Output the (x, y) coordinate of the center of the cell containing the given text.  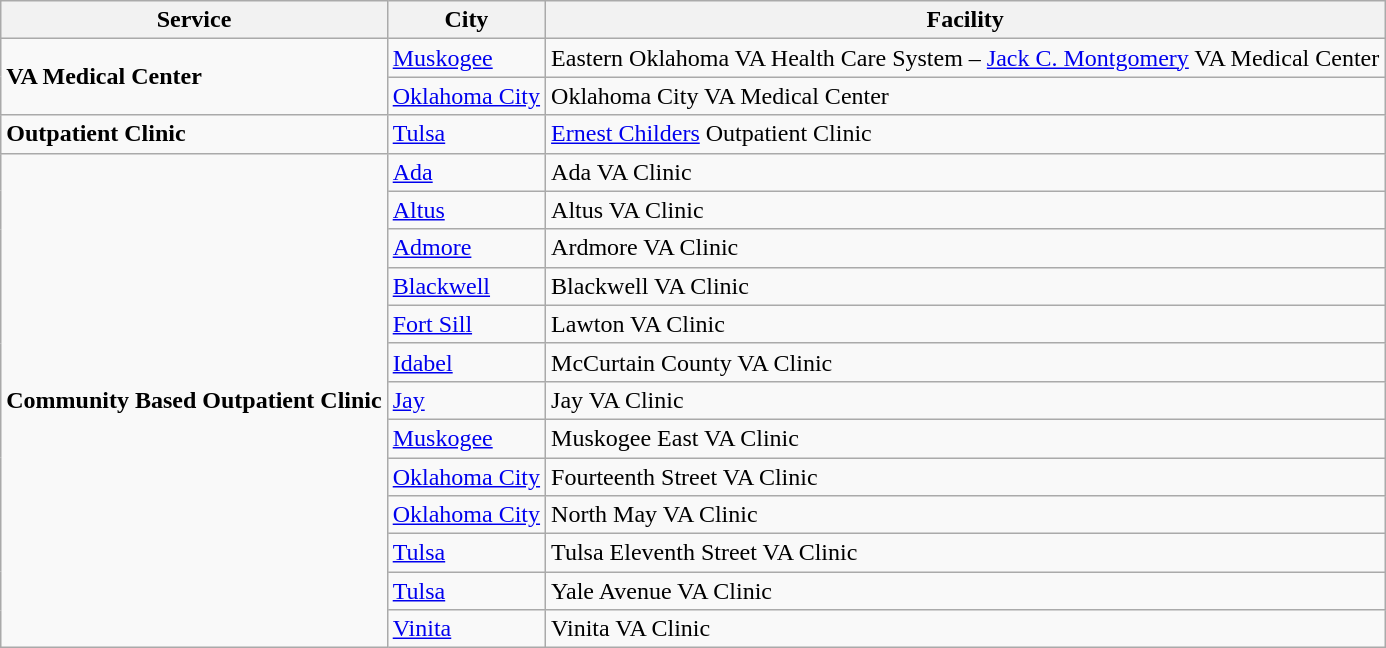
Community Based Outpatient Clinic (194, 400)
Jay (466, 400)
Eastern Oklahoma VA Health Care System – Jack C. Montgomery VA Medical Center (966, 58)
Blackwell (466, 286)
Fourteenth Street VA Clinic (966, 477)
Altus VA Clinic (966, 210)
Yale Avenue VA Clinic (966, 591)
Oklahoma City VA Medical Center (966, 96)
Admore (466, 248)
Vinita VA Clinic (966, 629)
Ada VA Clinic (966, 172)
Muskogee East VA Clinic (966, 438)
Ernest Childers Outpatient Clinic (966, 134)
VA Medical Center (194, 77)
Lawton VA Clinic (966, 324)
Jay VA Clinic (966, 400)
Service (194, 20)
Ada (466, 172)
Outpatient Clinic (194, 134)
Tulsa Eleventh Street VA Clinic (966, 553)
Fort Sill (466, 324)
Blackwell VA Clinic (966, 286)
Vinita (466, 629)
Facility (966, 20)
Idabel (466, 362)
City (466, 20)
North May VA Clinic (966, 515)
Altus (466, 210)
Ardmore VA Clinic (966, 248)
McCurtain County VA Clinic (966, 362)
